Determine the (x, y) coordinate at the center of the cell enclosing the given text.  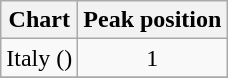
1 (152, 58)
Chart (40, 20)
Italy () (40, 58)
Peak position (152, 20)
